Return [x, y] of the center of cell containing provided text 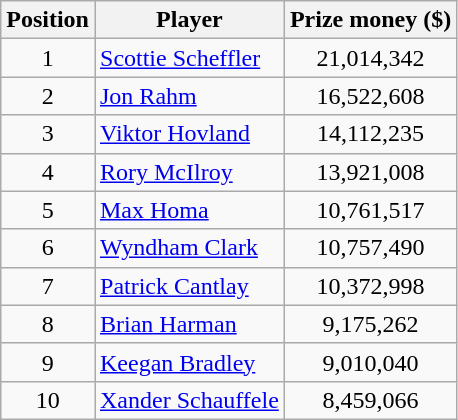
21,014,342 [370, 58]
2 [48, 96]
Keegan Bradley [189, 362]
7 [48, 286]
Position [48, 20]
6 [48, 248]
Patrick Cantlay [189, 286]
10 [48, 400]
13,921,008 [370, 172]
9,010,040 [370, 362]
14,112,235 [370, 134]
16,522,608 [370, 96]
8 [48, 324]
Max Homa [189, 210]
10,372,998 [370, 286]
Rory McIlroy [189, 172]
Scottie Scheffler [189, 58]
Viktor Hovland [189, 134]
Prize money ($) [370, 20]
10,761,517 [370, 210]
Xander Schauffele [189, 400]
5 [48, 210]
Brian Harman [189, 324]
1 [48, 58]
10,757,490 [370, 248]
8,459,066 [370, 400]
Jon Rahm [189, 96]
3 [48, 134]
9 [48, 362]
9,175,262 [370, 324]
Wyndham Clark [189, 248]
Player [189, 20]
4 [48, 172]
